Return (x, y) of the center of cell containing provided text 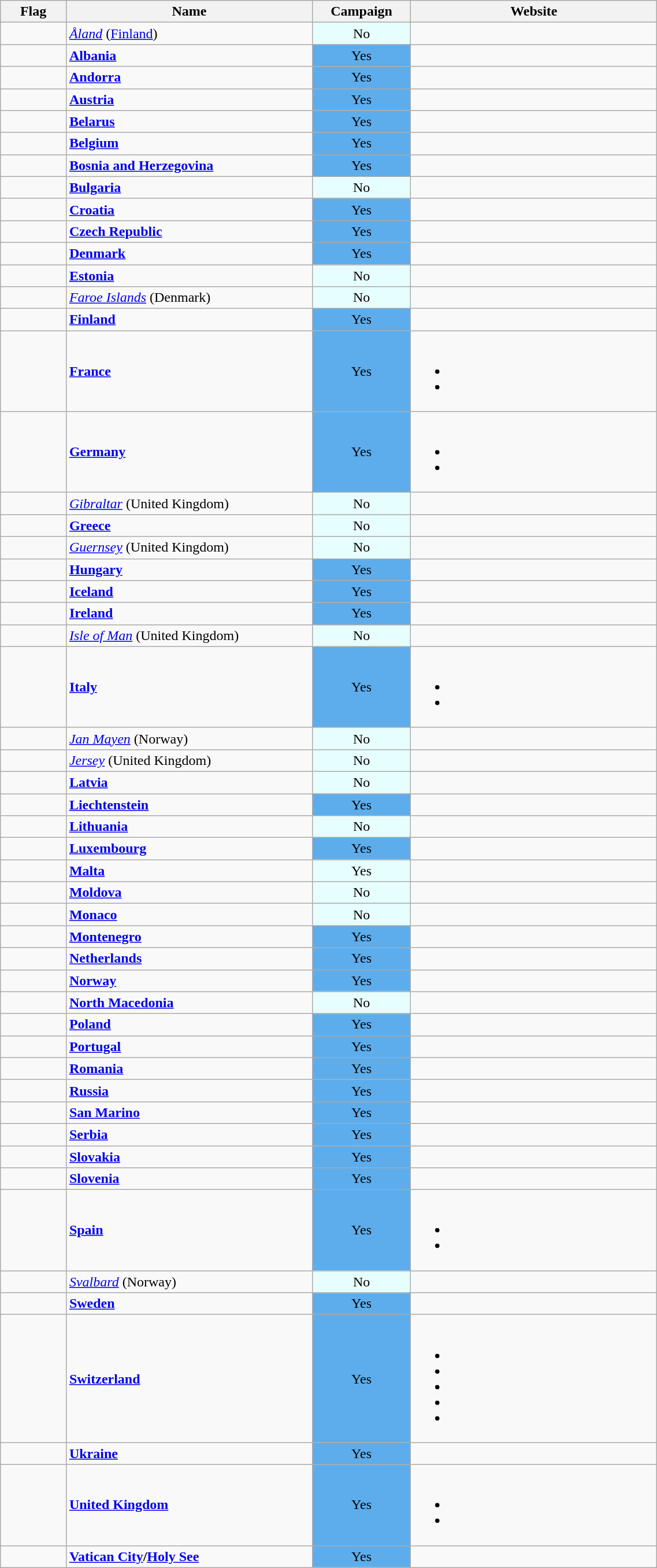
Greece (189, 526)
San Marino (189, 1112)
Isle of Man (United Kingdom) (189, 635)
Guernsey (United Kingdom) (189, 548)
Gibraltar (United Kingdom) (189, 504)
France (189, 371)
Sweden (189, 1304)
Malta (189, 871)
Bosnia and Herzegovina (189, 165)
Lithuania (189, 827)
Switzerland (189, 1378)
Netherlands (189, 959)
Slovakia (189, 1157)
North Macedonia (189, 1003)
Bulgaria (189, 187)
Finland (189, 320)
Denmark (189, 253)
Vatican City/Holy See (189, 1556)
Slovenia (189, 1179)
Portugal (189, 1046)
Faroe Islands (Denmark) (189, 298)
Ukraine (189, 1454)
Italy (189, 687)
Latvia (189, 782)
Åland (Finland) (189, 34)
Estonia (189, 276)
Moldova (189, 893)
Luxembourg (189, 849)
Jersey (United Kingdom) (189, 760)
Germany (189, 452)
Iceland (189, 591)
Russia (189, 1090)
Croatia (189, 209)
Montenegro (189, 937)
Norway (189, 981)
Andorra (189, 77)
Liechtenstein (189, 804)
Svalbard (Norway) (189, 1282)
Serbia (189, 1134)
Austria (189, 99)
Hungary (189, 569)
Campaign (361, 12)
Romania (189, 1068)
Name (189, 12)
United Kingdom (189, 1505)
Website (534, 12)
Belgium (189, 143)
Spain (189, 1230)
Czech Republic (189, 231)
Ireland (189, 613)
Jan Mayen (Norway) (189, 738)
Monaco (189, 915)
Albania (189, 56)
Belarus (189, 121)
Flag (34, 12)
Poland (189, 1025)
